Capture the cell that displays the provided text and extract its (x, y) central coordinate. 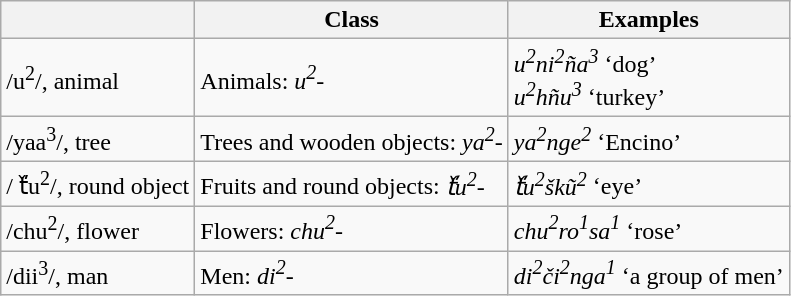
Class (352, 20)
chu2ro1sa1 ‘rose’ (648, 228)
Fruits and round objects: ť̌u2- (352, 184)
Flowers: chu2- (352, 228)
Men: di2- (352, 274)
ť̌u2škũ2 ‘eye’ (648, 184)
/chu2/, flower (98, 228)
ya2nge2 ‘Encino’ (648, 140)
/ ť̌u2/, round object (98, 184)
/dii3/, man (98, 274)
u2ni2ña3 ‘dog’u2hñu3 ‘turkey’ (648, 78)
Examples (648, 20)
/yaa3/, tree (98, 140)
/u2/, animal (98, 78)
Trees and wooden objects: ya2- (352, 140)
Animals: u2- (352, 78)
di2či2nga1 ‘a group of men’ (648, 274)
